Pinpoint the cell where the given text exists, returning its [x, y] midpoint coordinate. 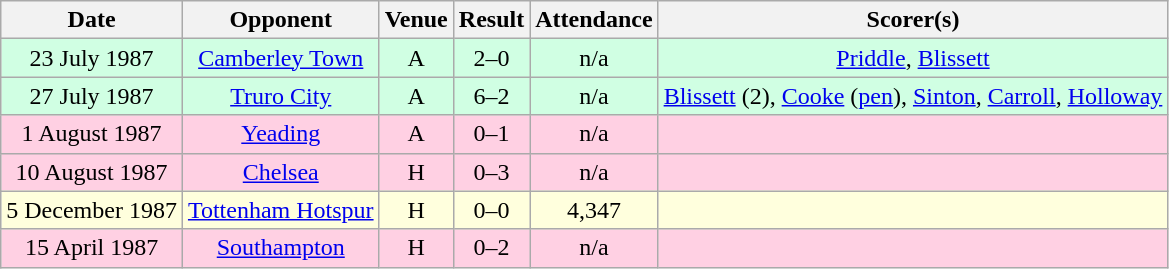
23 July 1987 [92, 58]
Opponent [280, 20]
6–2 [491, 96]
2–0 [491, 58]
10 August 1987 [92, 172]
Attendance [594, 20]
Tottenham Hotspur [280, 210]
0–0 [491, 210]
Camberley Town [280, 58]
0–2 [491, 248]
4,347 [594, 210]
Result [491, 20]
Venue [416, 20]
Truro City [280, 96]
5 December 1987 [92, 210]
Southampton [280, 248]
15 April 1987 [92, 248]
Date [92, 20]
Chelsea [280, 172]
27 July 1987 [92, 96]
Yeading [280, 134]
Blissett (2), Cooke (pen), Sinton, Carroll, Holloway [913, 96]
0–3 [491, 172]
0–1 [491, 134]
Priddle, Blissett [913, 58]
1 August 1987 [92, 134]
Scorer(s) [913, 20]
